For the text-containing cell, return its midpoint in (x, y) coordinate format. 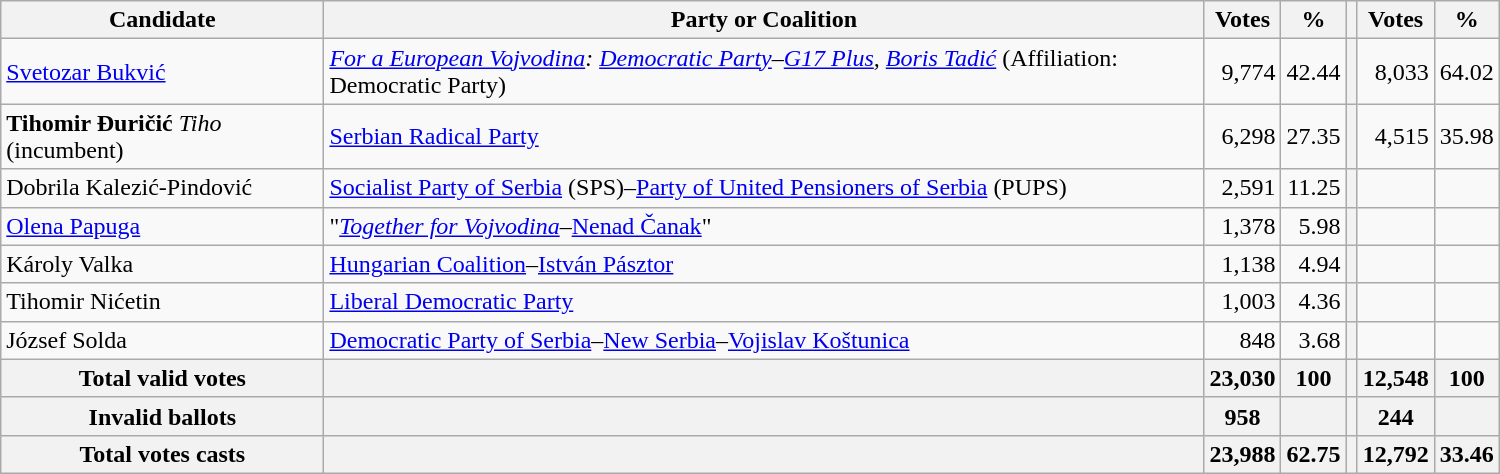
József Solda (162, 340)
Olena Papuga (162, 226)
35.98 (1466, 136)
1,138 (1242, 264)
Serbian Radical Party (764, 136)
8,033 (1396, 72)
9,774 (1242, 72)
For a European Vojvodina: Democratic Party–G17 Plus, Boris Tadić (Affiliation: Democratic Party) (764, 72)
5.98 (1314, 226)
Liberal Democratic Party (764, 302)
848 (1242, 340)
"Together for Vojvodina–Nenad Čanak" (764, 226)
Hungarian Coalition–István Pásztor (764, 264)
1,378 (1242, 226)
Total votes casts (162, 454)
244 (1396, 416)
42.44 (1314, 72)
4,515 (1396, 136)
12,548 (1396, 378)
6,298 (1242, 136)
Socialist Party of Serbia (SPS)–Party of United Pensioners of Serbia (PUPS) (764, 188)
Tihomir Đuričić Tiho (incumbent) (162, 136)
64.02 (1466, 72)
33.46 (1466, 454)
Invalid ballots (162, 416)
4.36 (1314, 302)
Tihomir Nićetin (162, 302)
958 (1242, 416)
Károly Valka (162, 264)
Candidate (162, 20)
62.75 (1314, 454)
1,003 (1242, 302)
11.25 (1314, 188)
Dobrila Kalezić-Pindović (162, 188)
Svetozar Bukvić (162, 72)
23,988 (1242, 454)
3.68 (1314, 340)
Party or Coalition (764, 20)
4.94 (1314, 264)
23,030 (1242, 378)
Total valid votes (162, 378)
2,591 (1242, 188)
12,792 (1396, 454)
Democratic Party of Serbia–New Serbia–Vojislav Koštunica (764, 340)
27.35 (1314, 136)
